Scan for the cell matching the given text and deliver its [X, Y] coordinate at center. 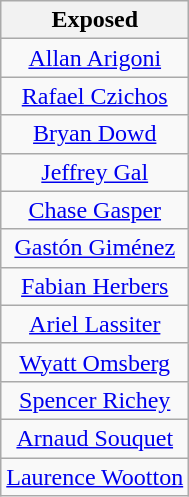
Bryan Dowd [95, 134]
Wyatt Omsberg [95, 362]
Arnaud Souquet [95, 438]
Fabian Herbers [95, 286]
Allan Arigoni [95, 58]
Chase Gasper [95, 210]
Spencer Richey [95, 400]
Jeffrey Gal [95, 172]
Rafael Czichos [95, 96]
Exposed [95, 20]
Laurence Wootton [95, 477]
Gastón Giménez [95, 248]
Ariel Lassiter [95, 324]
